Return the [x, y] coordinate for the center point of the cell that contains the specified text.  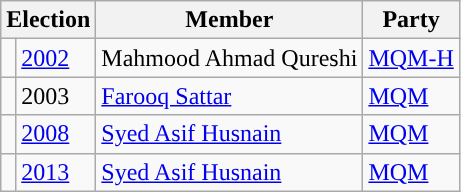
Farooq Sattar [230, 96]
Member [230, 20]
2003 [56, 96]
2002 [56, 58]
2008 [56, 134]
2013 [56, 172]
Mahmood Ahmad Qureshi [230, 58]
MQM-H [411, 58]
Party [411, 20]
Election [48, 20]
